Identify which cell holds the provided text, then report its (X, Y) central coordinate. 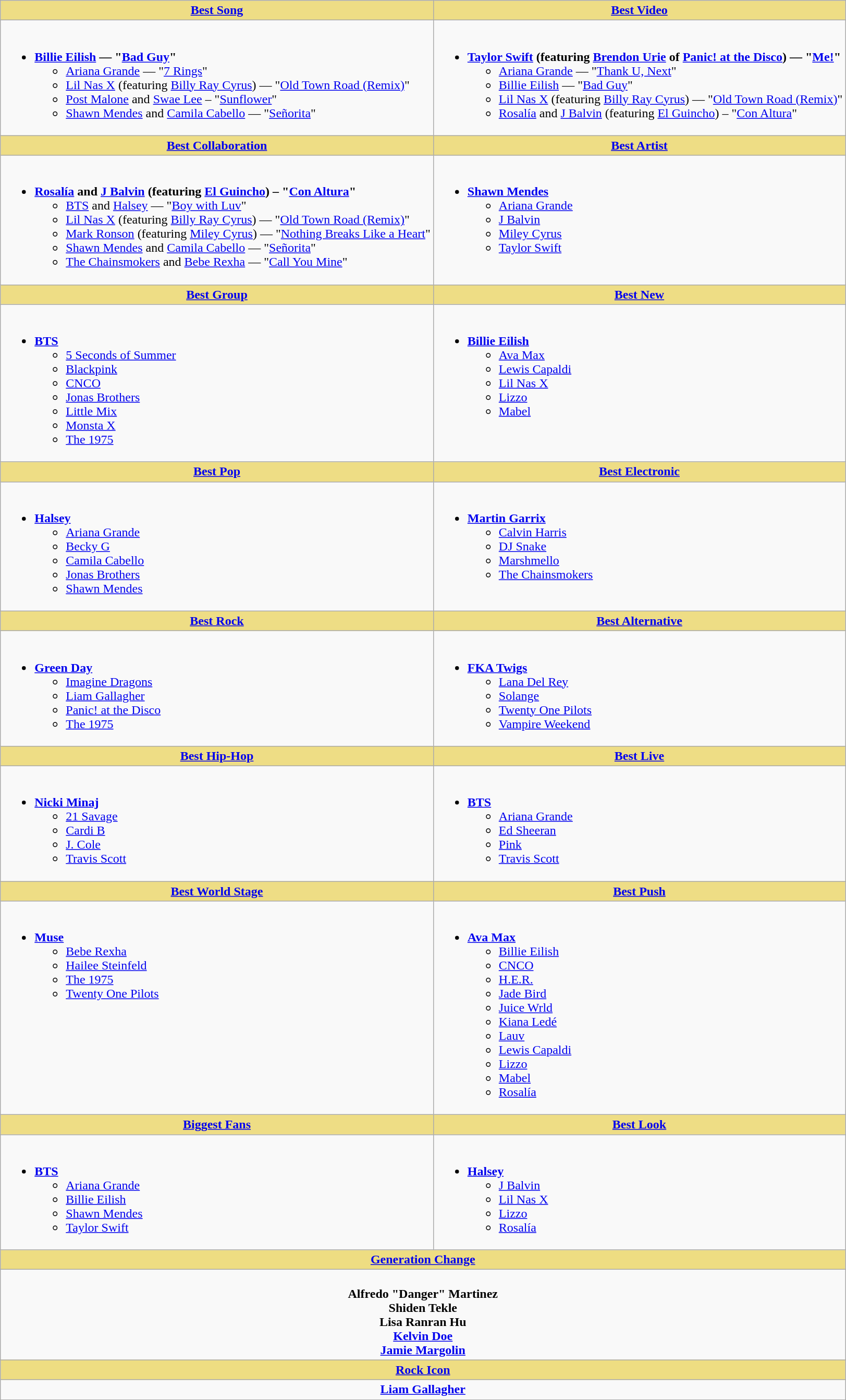
Biggest Fans (217, 1125)
Liam Gallagher (423, 1390)
FKA TwigsLana Del ReySolangeTwenty One PilotsVampire Weekend (639, 688)
Best Collaboration (217, 145)
Best Song (217, 10)
BTSAriana GrandeEd SheeranPinkTravis Scott (639, 824)
Best Artist (639, 145)
Best Hip-Hop (217, 756)
Best Live (639, 756)
Ava MaxBillie EilishCNCOH.E.R.Jade BirdJuice WrldKiana LedéLauvLewis CapaldiLizzoMabelRosalía (639, 1008)
Alfredo "Danger" Martinez Shiden Tekle Lisa Ranran Hu Kelvin Doe Jamie Margolin (423, 1315)
Best World Stage (217, 891)
Best Group (217, 294)
Martin GarrixCalvin HarrisDJ SnakeMarshmelloThe Chainsmokers (639, 546)
Billie EilishAva MaxLewis CapaldiLil Nas XLizzoMabel (639, 383)
Nicki Minaj21 SavageCardi BJ. ColeTravis Scott (217, 824)
Best Video (639, 10)
Green DayImagine DragonsLiam GallagherPanic! at the DiscoThe 1975 (217, 688)
Best Look (639, 1125)
Best Alternative (639, 621)
Rock Icon (423, 1370)
BTSAriana GrandeBillie EilishShawn MendesTaylor Swift (217, 1193)
Best Electronic (639, 472)
Best Rock (217, 621)
HalseyAriana GrandeBecky GCamila CabelloJonas BrothersShawn Mendes (217, 546)
Best Push (639, 891)
MuseBebe RexhaHailee SteinfeldThe 1975Twenty One Pilots (217, 1008)
Best New (639, 294)
HalseyJ BalvinLil Nas XLizzoRosalía (639, 1193)
Generation Change (423, 1260)
BTS5 Seconds of SummerBlackpinkCNCOJonas BrothersLittle MixMonsta XThe 1975 (217, 383)
Shawn MendesAriana GrandeJ BalvinMiley CyrusTaylor Swift (639, 220)
Best Pop (217, 472)
